From the cell containing the given text, extract its center point as (X, Y) coordinate. 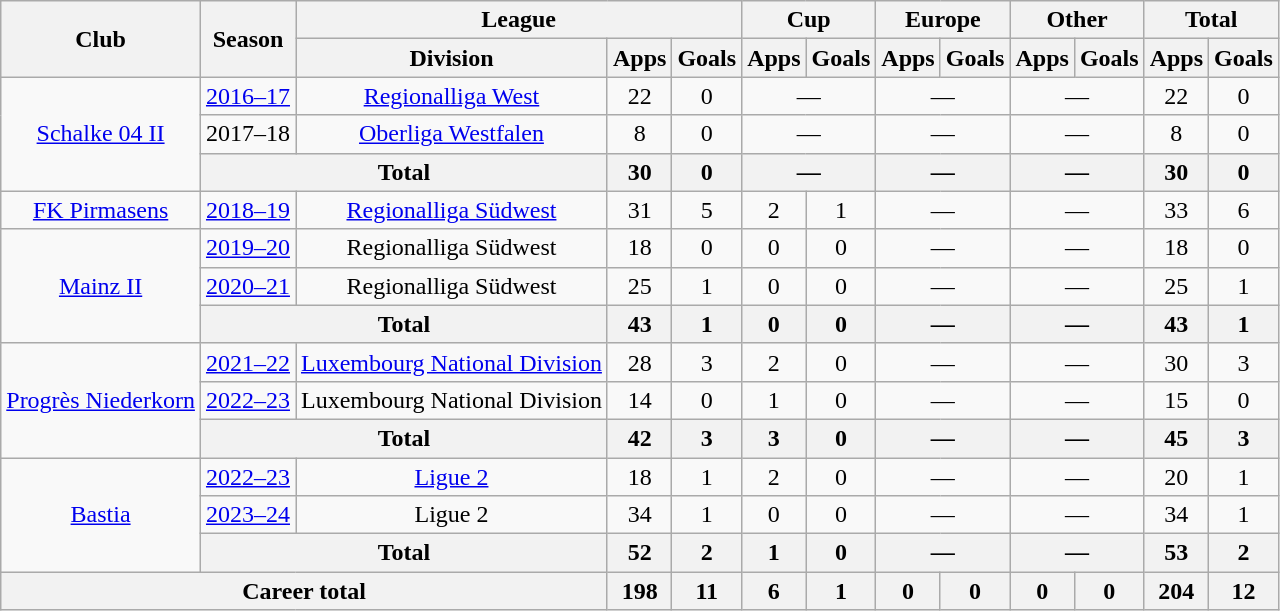
2020–21 (248, 286)
14 (639, 400)
Mainz II (101, 286)
Regionalliga West (452, 96)
12 (1244, 591)
53 (1176, 553)
League (519, 20)
42 (639, 438)
2021–22 (248, 362)
Oberliga Westfalen (452, 134)
Progrès Niederkorn (101, 400)
FK Pirmasens (101, 210)
Season (248, 39)
2019–20 (248, 248)
198 (639, 591)
2023–24 (248, 515)
Europe (943, 20)
Bastia (101, 515)
28 (639, 362)
Schalke 04 II (101, 134)
11 (707, 591)
Club (101, 39)
52 (639, 553)
5 (707, 210)
2018–19 (248, 210)
31 (639, 210)
45 (1176, 438)
2017–18 (248, 134)
2016–17 (248, 96)
Division (452, 58)
204 (1176, 591)
20 (1176, 477)
Cup (809, 20)
Other (1077, 20)
15 (1176, 400)
Career total (304, 591)
33 (1176, 210)
